Determine the (x, y) coordinate at the center of the cell enclosing the given text.  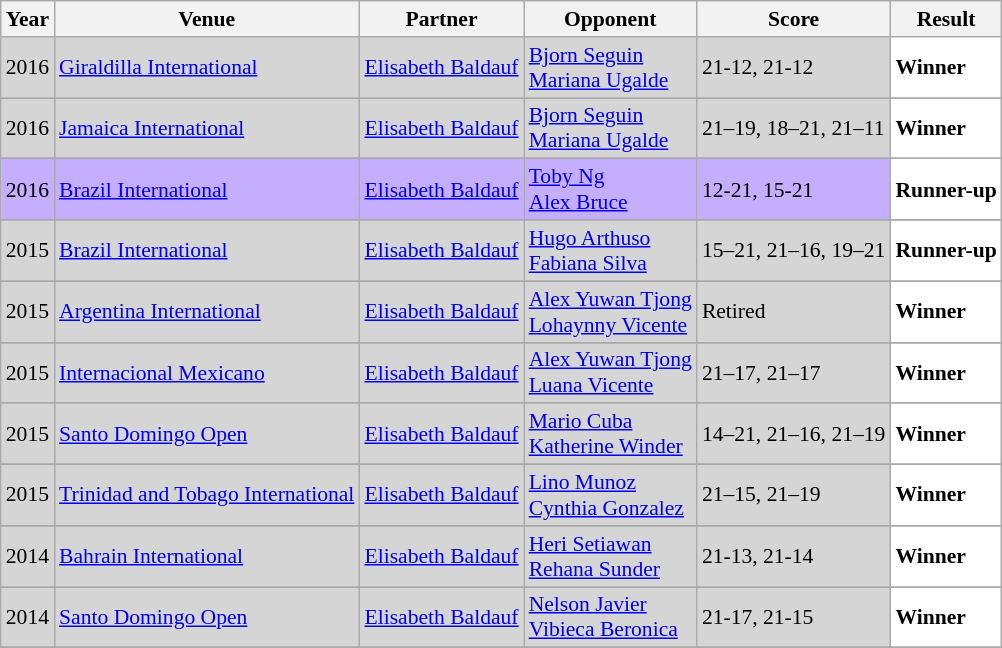
Internacional Mexicano (206, 372)
Argentina International (206, 312)
12-21, 15-21 (794, 190)
Opponent (610, 19)
Hugo Arthuso Fabiana Silva (610, 250)
21-17, 21-15 (794, 618)
Lino Munoz Cynthia Gonzalez (610, 496)
21-13, 21-14 (794, 556)
Result (946, 19)
21-12, 21-12 (794, 68)
Partner (441, 19)
Nelson Javier Vibieca Beronica (610, 618)
21–19, 18–21, 21–11 (794, 128)
Retired (794, 312)
21–17, 21–17 (794, 372)
Venue (206, 19)
Trinidad and Tobago International (206, 496)
Alex Yuwan Tjong Lohaynny Vicente (610, 312)
Score (794, 19)
Alex Yuwan Tjong Luana Vicente (610, 372)
Year (28, 19)
14–21, 21–16, 21–19 (794, 434)
Giraldilla International (206, 68)
Heri Setiawan Rehana Sunder (610, 556)
Toby Ng Alex Bruce (610, 190)
21–15, 21–19 (794, 496)
Mario Cuba Katherine Winder (610, 434)
Bahrain International (206, 556)
15–21, 21–16, 19–21 (794, 250)
Jamaica International (206, 128)
